Scan for the cell matching the given text and deliver its (x, y) coordinate at center. 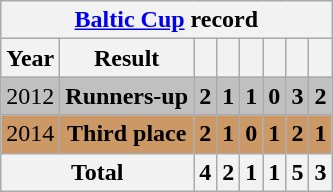
5 (298, 172)
2012 (30, 96)
Runners-up (127, 96)
Third place (127, 134)
Year (30, 58)
4 (206, 172)
Baltic Cup record (166, 20)
Total (98, 172)
2014 (30, 134)
Result (127, 58)
